Capture the cell that displays the provided text and extract its (x, y) central coordinate. 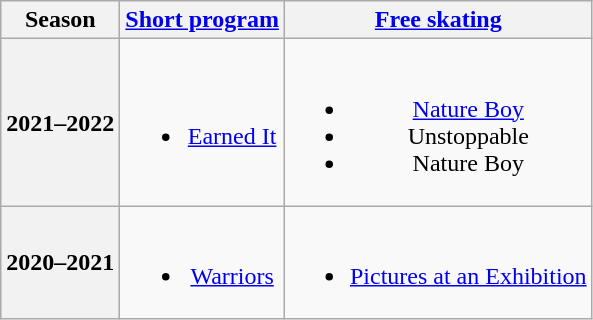
2020–2021 (60, 262)
2021–2022 (60, 122)
Short program (202, 20)
Season (60, 20)
Earned It (202, 122)
Warriors (202, 262)
Nature Boy Unstoppable Nature Boy (438, 122)
Pictures at an Exhibition (438, 262)
Free skating (438, 20)
